Locate the cell with the specified text and output its (X, Y) center coordinate. 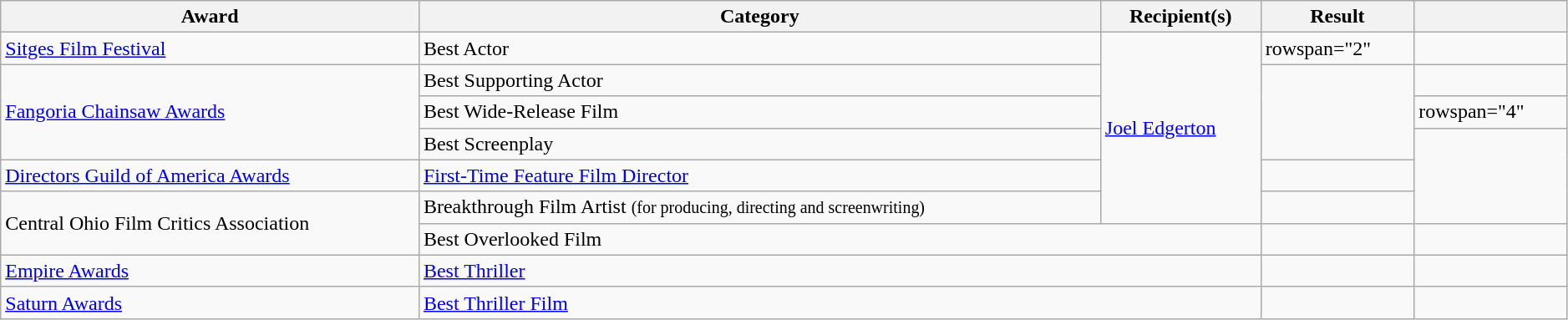
Award (211, 17)
Best Screenplay (759, 144)
Best Thriller Film (840, 302)
Directors Guild of America Awards (211, 175)
Best Supporting Actor (759, 80)
Category (759, 17)
Result (1337, 17)
rowspan="4" (1491, 112)
Best Thriller (840, 271)
Sitges Film Festival (211, 48)
Breakthrough Film Artist (for producing, directing and screenwriting) (759, 207)
Empire Awards (211, 271)
Saturn Awards (211, 302)
Recipient(s) (1180, 17)
Central Ohio Film Critics Association (211, 223)
Best Overlooked Film (840, 239)
Joel Edgerton (1180, 128)
Best Wide-Release Film (759, 112)
First-Time Feature Film Director (759, 175)
Fangoria Chainsaw Awards (211, 112)
Best Actor (759, 48)
rowspan="2" (1337, 48)
